From the cell containing the given text, extract its center point as [x, y] coordinate. 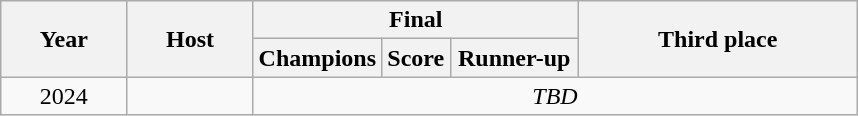
Year [64, 39]
Champions [317, 58]
Score [416, 58]
Final [416, 20]
Host [190, 39]
Third place [718, 39]
Runner-up [514, 58]
2024 [64, 96]
TBD [555, 96]
